Output the [x, y] coordinate of the center of the cell containing the given text.  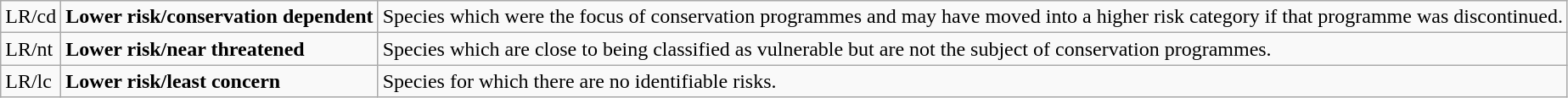
Species for which there are no identifiable risks. [973, 81]
LR/cd [31, 17]
LR/lc [31, 81]
LR/nt [31, 49]
Lower risk/least concern [219, 81]
Species which were the focus of conservation programmes and may have moved into a higher risk category if that programme was discontinued. [973, 17]
Lower risk/conservation dependent [219, 17]
Lower risk/near threatened [219, 49]
Species which are close to being classified as vulnerable but are not the subject of conservation programmes. [973, 49]
